Return the [X, Y] coordinate for the center point of the cell that contains the specified text.  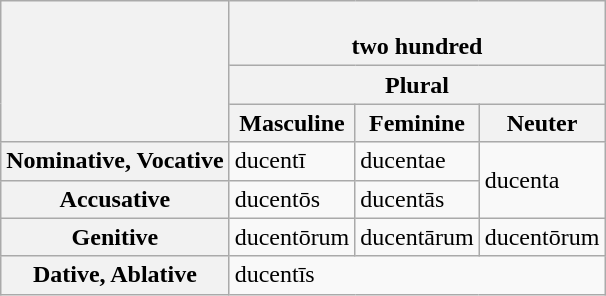
ducentī [292, 161]
ducentās [417, 199]
two hundred [417, 34]
Masculine [292, 123]
Plural [417, 85]
Nominative, Vocative [115, 161]
Dative, Ablative [115, 275]
ducentōs [292, 199]
ducentīs [417, 275]
ducenta [542, 180]
ducentae [417, 161]
Genitive [115, 237]
Feminine [417, 123]
ducentārum [417, 237]
Accusative [115, 199]
Neuter [542, 123]
